Scan for the cell matching the given text and deliver its [x, y] coordinate at center. 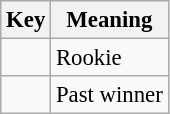
Rookie [110, 58]
Past winner [110, 95]
Meaning [110, 20]
Key [26, 20]
